Return (X, Y) of the center of cell containing provided text 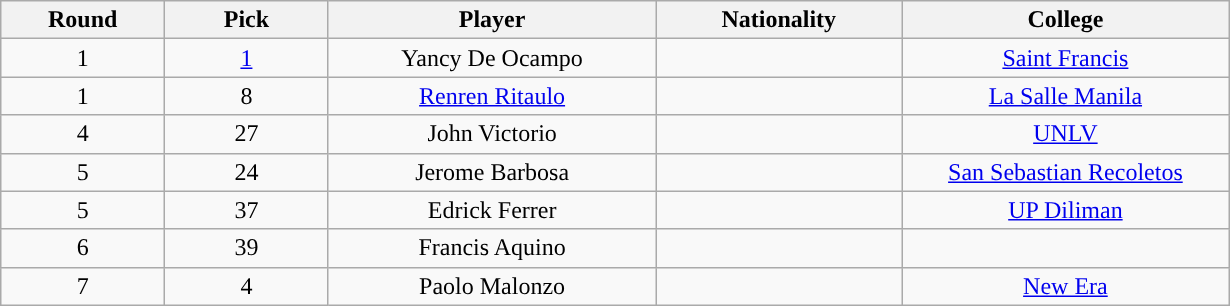
John Victorio (492, 134)
Pick (247, 20)
Francis Aquino (492, 248)
Renren Ritaulo (492, 96)
Nationality (779, 20)
39 (247, 248)
8 (247, 96)
College (1066, 20)
La Salle Manila (1066, 96)
Paolo Malonzo (492, 286)
San Sebastian Recoletos (1066, 172)
Edrick Ferrer (492, 210)
24 (247, 172)
6 (83, 248)
27 (247, 134)
UNLV (1066, 134)
37 (247, 210)
Round (83, 20)
UP Diliman (1066, 210)
Saint Francis (1066, 58)
Jerome Barbosa (492, 172)
Yancy De Ocampo (492, 58)
7 (83, 286)
New Era (1066, 286)
Player (492, 20)
